Return [X, Y] of the center of cell containing provided text 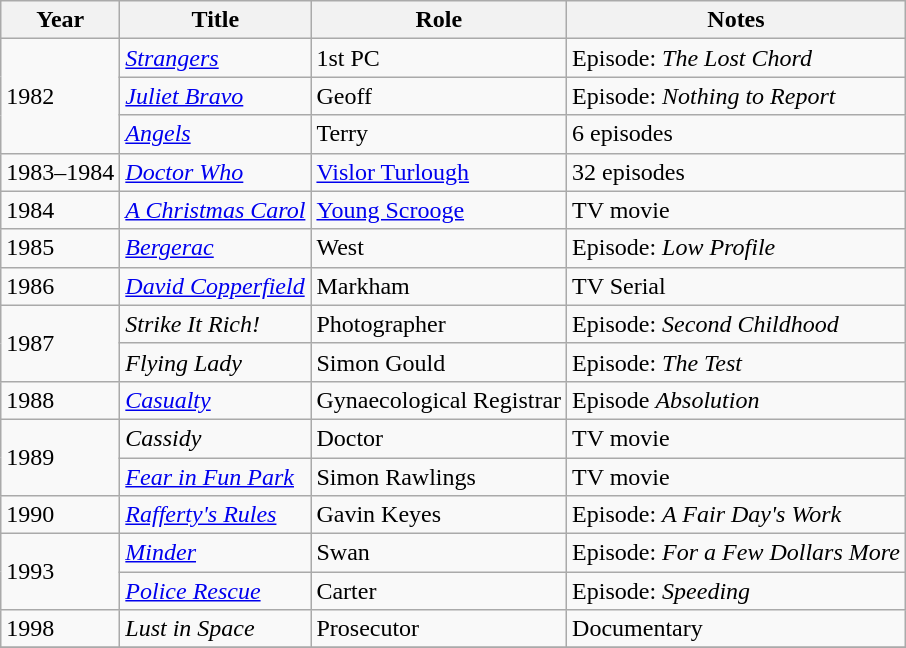
1983–1984 [60, 172]
1985 [60, 248]
Casualty [216, 400]
Vislor Turlough [439, 172]
Strangers [216, 58]
Geoff [439, 96]
Episode: Low Profile [736, 248]
Strike It Rich! [216, 324]
Doctor [439, 438]
Cassidy [216, 438]
Episode: The Lost Chord [736, 58]
Episode: Second Childhood [736, 324]
Minder [216, 553]
Episode: A Fair Day's Work [736, 515]
A Christmas Carol [216, 210]
Gynaecological Registrar [439, 400]
David Copperfield [216, 286]
Simon Rawlings [439, 477]
1984 [60, 210]
Simon Gould [439, 362]
Episode Absolution [736, 400]
1st PC [439, 58]
Young Scrooge [439, 210]
Episode: The Test [736, 362]
1990 [60, 515]
Lust in Space [216, 629]
Year [60, 20]
1998 [60, 629]
Documentary [736, 629]
Angels [216, 134]
Rafferty's Rules [216, 515]
1988 [60, 400]
Markham [439, 286]
Gavin Keyes [439, 515]
TV Serial [736, 286]
West [439, 248]
Episode: Speeding [736, 591]
1982 [60, 96]
32 episodes [736, 172]
1987 [60, 343]
1993 [60, 572]
1986 [60, 286]
Episode: Nothing to Report [736, 96]
Terry [439, 134]
Notes [736, 20]
Juliet Bravo [216, 96]
6 episodes [736, 134]
Role [439, 20]
Title [216, 20]
Prosecutor [439, 629]
Photographer [439, 324]
Carter [439, 591]
Doctor Who [216, 172]
Police Rescue [216, 591]
Flying Lady [216, 362]
Episode: For a Few Dollars More [736, 553]
Swan [439, 553]
Bergerac [216, 248]
1989 [60, 457]
Fear in Fun Park [216, 477]
